Pinpoint the cell where the given text exists, returning its (x, y) midpoint coordinate. 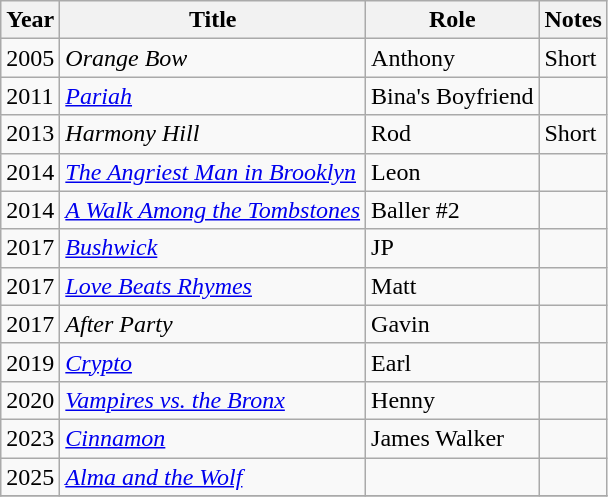
JP (452, 248)
2011 (30, 96)
Earl (452, 362)
James Walker (452, 438)
Baller #2 (452, 210)
Title (213, 20)
Henny (452, 400)
2020 (30, 400)
Love Beats Rhymes (213, 286)
Harmony Hill (213, 134)
Orange Bow (213, 58)
2005 (30, 58)
2019 (30, 362)
Year (30, 20)
Notes (573, 20)
Crypto (213, 362)
Bushwick (213, 248)
After Party (213, 324)
Cinnamon (213, 438)
Vampires vs. the Bronx (213, 400)
2023 (30, 438)
Anthony (452, 58)
2013 (30, 134)
Pariah (213, 96)
Leon (452, 172)
A Walk Among the Tombstones (213, 210)
Rod (452, 134)
Gavin (452, 324)
Role (452, 20)
Bina's Boyfriend (452, 96)
Matt (452, 286)
2025 (30, 477)
The Angriest Man in Brooklyn (213, 172)
Alma and the Wolf (213, 477)
